Search for the cell housing the specified text and yield its [X, Y] center coordinate. 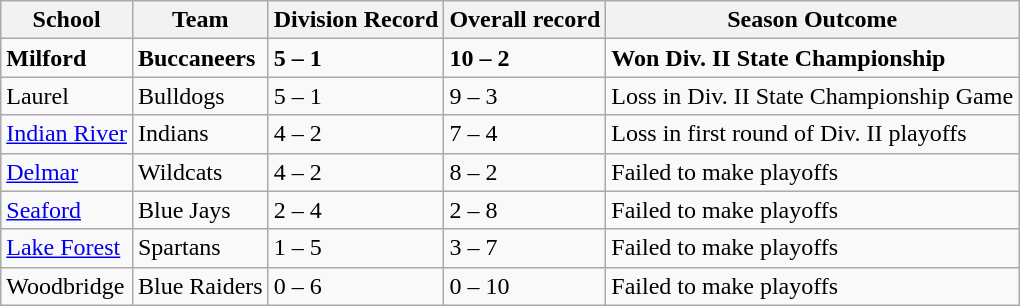
8 – 2 [525, 172]
Laurel [67, 96]
Spartans [200, 248]
10 – 2 [525, 58]
Buccaneers [200, 58]
Loss in first round of Div. II playoffs [812, 134]
Division Record [356, 20]
Blue Jays [200, 210]
Seaford [67, 210]
Woodbridge [67, 286]
1 – 5 [356, 248]
Loss in Div. II State Championship Game [812, 96]
2 – 8 [525, 210]
9 – 3 [525, 96]
Overall record [525, 20]
Indians [200, 134]
Indian River [67, 134]
Wildcats [200, 172]
Team [200, 20]
Lake Forest [67, 248]
Blue Raiders [200, 286]
Bulldogs [200, 96]
2 – 4 [356, 210]
Won Div. II State Championship [812, 58]
0 – 6 [356, 286]
Season Outcome [812, 20]
Delmar [67, 172]
School [67, 20]
7 – 4 [525, 134]
3 – 7 [525, 248]
Milford [67, 58]
0 – 10 [525, 286]
